Scan for the cell matching the given text and deliver its [x, y] coordinate at center. 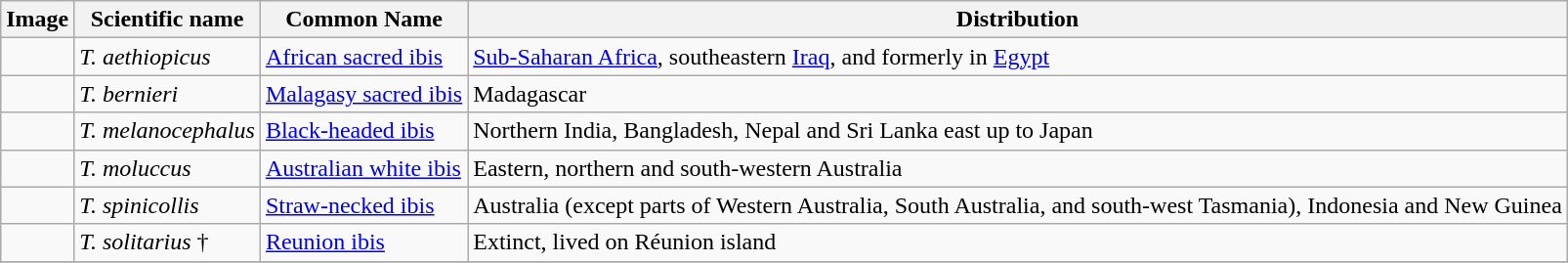
Black-headed ibis [363, 131]
Reunion ibis [363, 242]
Australian white ibis [363, 168]
Northern India, Bangladesh, Nepal and Sri Lanka east up to Japan [1018, 131]
Straw-necked ibis [363, 205]
Australia (except parts of Western Australia, South Australia, and south-west Tasmania), Indonesia and New Guinea [1018, 205]
Common Name [363, 20]
Eastern, northern and south-western Australia [1018, 168]
Image [37, 20]
African sacred ibis [363, 57]
Malagasy sacred ibis [363, 94]
T. solitarius † [168, 242]
Distribution [1018, 20]
Sub-Saharan Africa, southeastern Iraq, and formerly in Egypt [1018, 57]
T. bernieri [168, 94]
T. melanocephalus [168, 131]
Scientific name [168, 20]
T. moluccus [168, 168]
T. aethiopicus [168, 57]
Madagascar [1018, 94]
T. spinicollis [168, 205]
Extinct, lived on Réunion island [1018, 242]
